From the cell containing the given text, extract its center point as [x, y] coordinate. 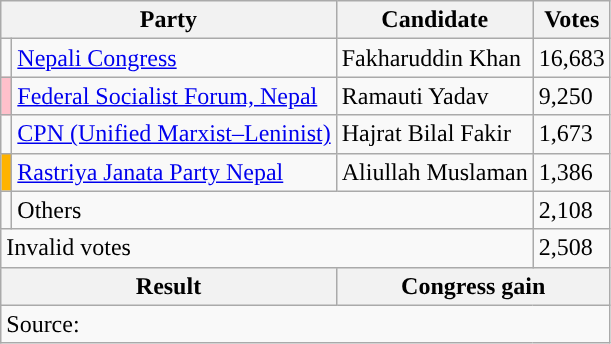
16,683 [572, 58]
Party [168, 20]
Hajrat Bilal Fakir [434, 134]
1,673 [572, 134]
Rastriya Janata Party Nepal [174, 172]
Aliullah Muslaman [434, 172]
Nepali Congress [174, 58]
CPN (Unified Marxist–Leninist) [174, 134]
2,108 [572, 210]
Votes [572, 20]
Others [272, 210]
Source: [306, 324]
Ramauti Yadav [434, 96]
Fakharuddin Khan [434, 58]
Federal Socialist Forum, Nepal [174, 96]
2,508 [572, 248]
Result [168, 286]
Invalid votes [267, 248]
Congress gain [473, 286]
1,386 [572, 172]
9,250 [572, 96]
Candidate [434, 20]
